Search for the cell housing the specified text and yield its (x, y) center coordinate. 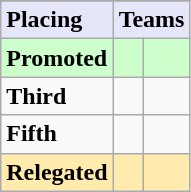
Relegated (57, 172)
Placing (57, 20)
Fifth (57, 134)
Third (57, 96)
Promoted (57, 58)
Teams (152, 20)
